Determine the [x, y] coordinate at the center of the cell enclosing the given text.  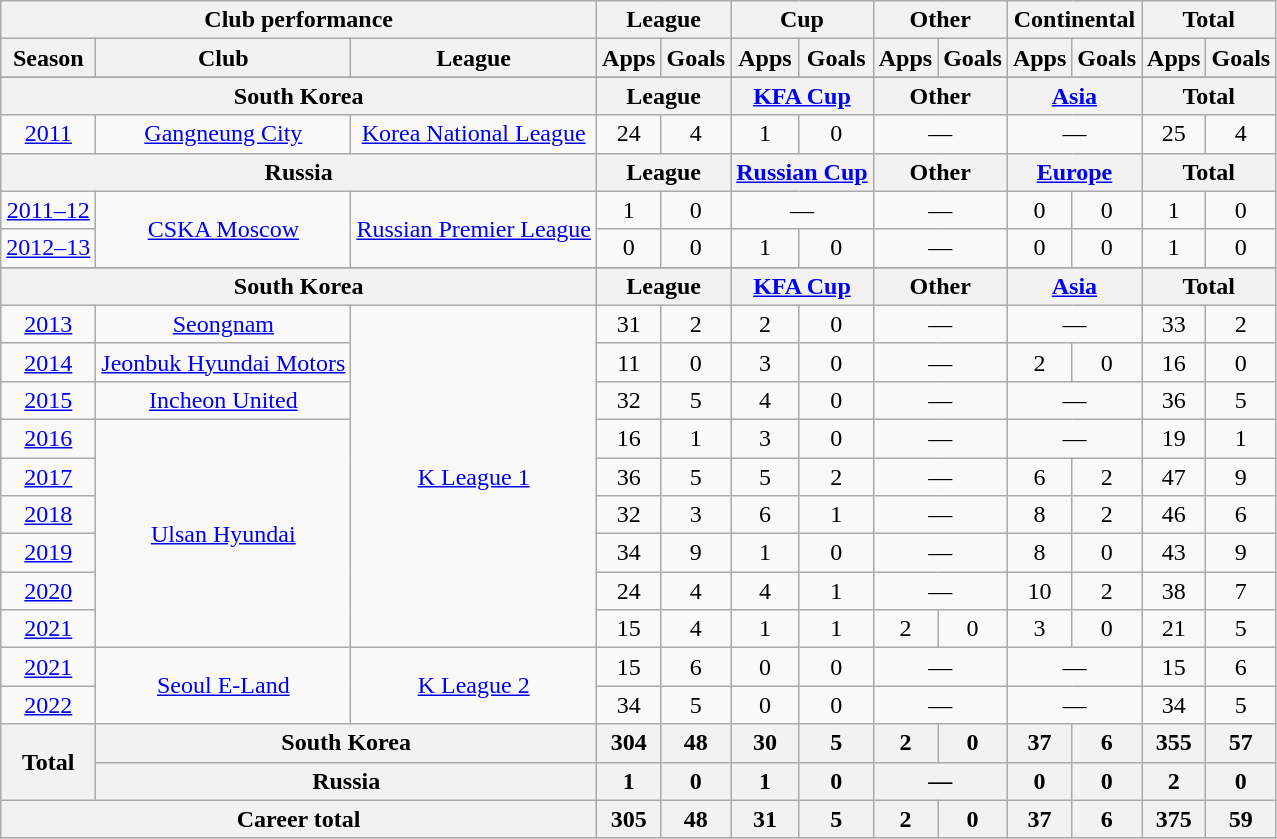
10 [1039, 591]
Seongnam [224, 324]
Cup [802, 20]
Gangneung City [224, 134]
21 [1174, 629]
2014 [48, 362]
2015 [48, 400]
59 [1241, 819]
30 [765, 743]
47 [1174, 477]
2022 [48, 705]
Korea National League [474, 134]
Incheon United [224, 400]
38 [1174, 591]
2020 [48, 591]
Russian Premier League [474, 229]
25 [1174, 134]
Seoul E-Land [224, 686]
43 [1174, 553]
Jeonbuk Hyundai Motors [224, 362]
305 [629, 819]
355 [1174, 743]
Club performance [299, 20]
33 [1174, 324]
11 [629, 362]
46 [1174, 515]
Russian Cup [802, 172]
2011–12 [48, 210]
Season [48, 58]
2011 [48, 134]
Europe [1074, 172]
57 [1241, 743]
2017 [48, 477]
Continental [1074, 20]
K League 1 [474, 476]
375 [1174, 819]
Ulsan Hyundai [224, 533]
2016 [48, 438]
7 [1241, 591]
2012–13 [48, 248]
304 [629, 743]
Career total [299, 819]
CSKA Moscow [224, 229]
19 [1174, 438]
2013 [48, 324]
K League 2 [474, 686]
Club [224, 58]
2019 [48, 553]
2018 [48, 515]
